Locate the cell with the specified text and output its [X, Y] center coordinate. 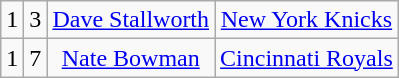
Nate Bowman [131, 58]
Cincinnati Royals [307, 58]
3 [36, 20]
New York Knicks [307, 20]
Dave Stallworth [131, 20]
7 [36, 58]
